Scan for the cell matching the given text and deliver its [X, Y] coordinate at center. 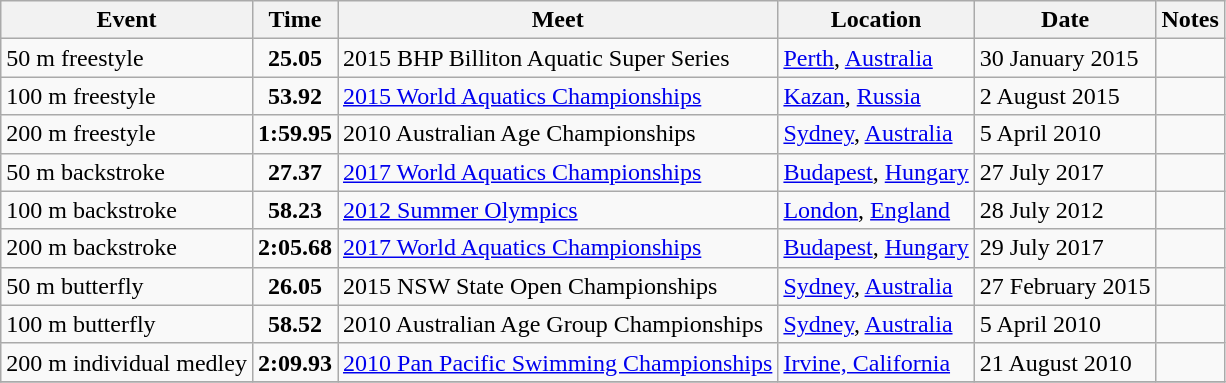
Perth, Australia [876, 58]
Kazan, Russia [876, 96]
2 August 2015 [1065, 96]
Location [876, 20]
50 m butterfly [127, 286]
Meet [558, 20]
100 m backstroke [127, 210]
2:05.68 [294, 248]
Date [1065, 20]
25.05 [294, 58]
2010 Australian Age Group Championships [558, 324]
2015 World Aquatics Championships [558, 96]
50 m freestyle [127, 58]
London, England [876, 210]
27.37 [294, 172]
200 m freestyle [127, 134]
2010 Pan Pacific Swimming Championships [558, 362]
53.92 [294, 96]
Time [294, 20]
Event [127, 20]
27 February 2015 [1065, 286]
2015 BHP Billiton Aquatic Super Series [558, 58]
2012 Summer Olympics [558, 210]
29 July 2017 [1065, 248]
27 July 2017 [1065, 172]
Notes [1190, 20]
2015 NSW State Open Championships [558, 286]
30 January 2015 [1065, 58]
50 m backstroke [127, 172]
100 m freestyle [127, 96]
26.05 [294, 286]
200 m individual medley [127, 362]
21 August 2010 [1065, 362]
1:59.95 [294, 134]
2010 Australian Age Championships [558, 134]
58.23 [294, 210]
200 m backstroke [127, 248]
2:09.93 [294, 362]
Irvine, California [876, 362]
58.52 [294, 324]
100 m butterfly [127, 324]
28 July 2012 [1065, 210]
